Provide the (x, y) coordinate of the cell's center where the given text is located.  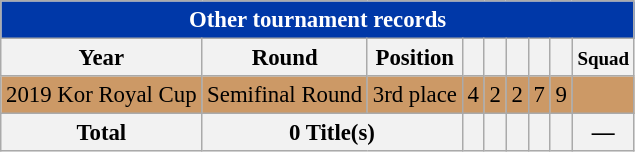
2019 Kor Royal Cup (102, 95)
Squad (603, 58)
— (603, 133)
Position (414, 58)
Other tournament records (318, 20)
0 Title(s) (332, 133)
7 (539, 95)
3rd place (414, 95)
Total (102, 133)
Semifinal Round (285, 95)
9 (561, 95)
4 (473, 95)
Year (102, 58)
Round (285, 58)
